Scan for the cell matching the given text and deliver its [x, y] coordinate at center. 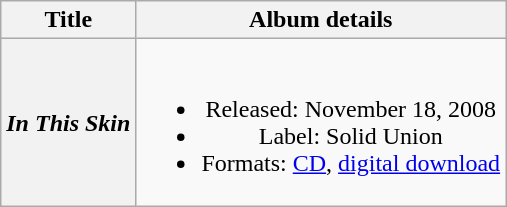
Title [68, 20]
Album details [321, 20]
Released: November 18, 2008Label: Solid UnionFormats: CD, digital download [321, 122]
In This Skin [68, 122]
